Provide the [x, y] coordinate of the cell's center where the given text is located.  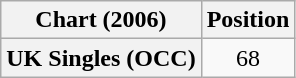
68 [248, 58]
Position [248, 20]
Chart (2006) [101, 20]
UK Singles (OCC) [101, 58]
